Scan for the cell matching the given text and deliver its [x, y] coordinate at center. 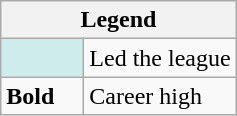
Bold [42, 96]
Career high [160, 96]
Led the league [160, 58]
Legend [118, 20]
